Determine the [x, y] coordinate at the center of the cell enclosing the given text.  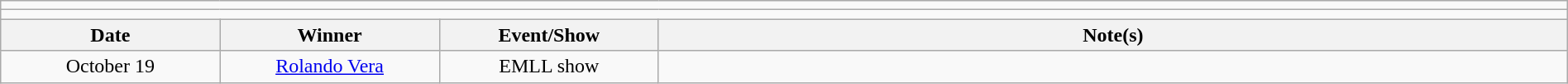
Winner [329, 35]
Date [111, 35]
Note(s) [1113, 35]
Event/Show [549, 35]
Rolando Vera [329, 67]
October 19 [111, 67]
EMLL show [549, 67]
